Determine the [x, y] coordinate at the center of the cell enclosing the given text.  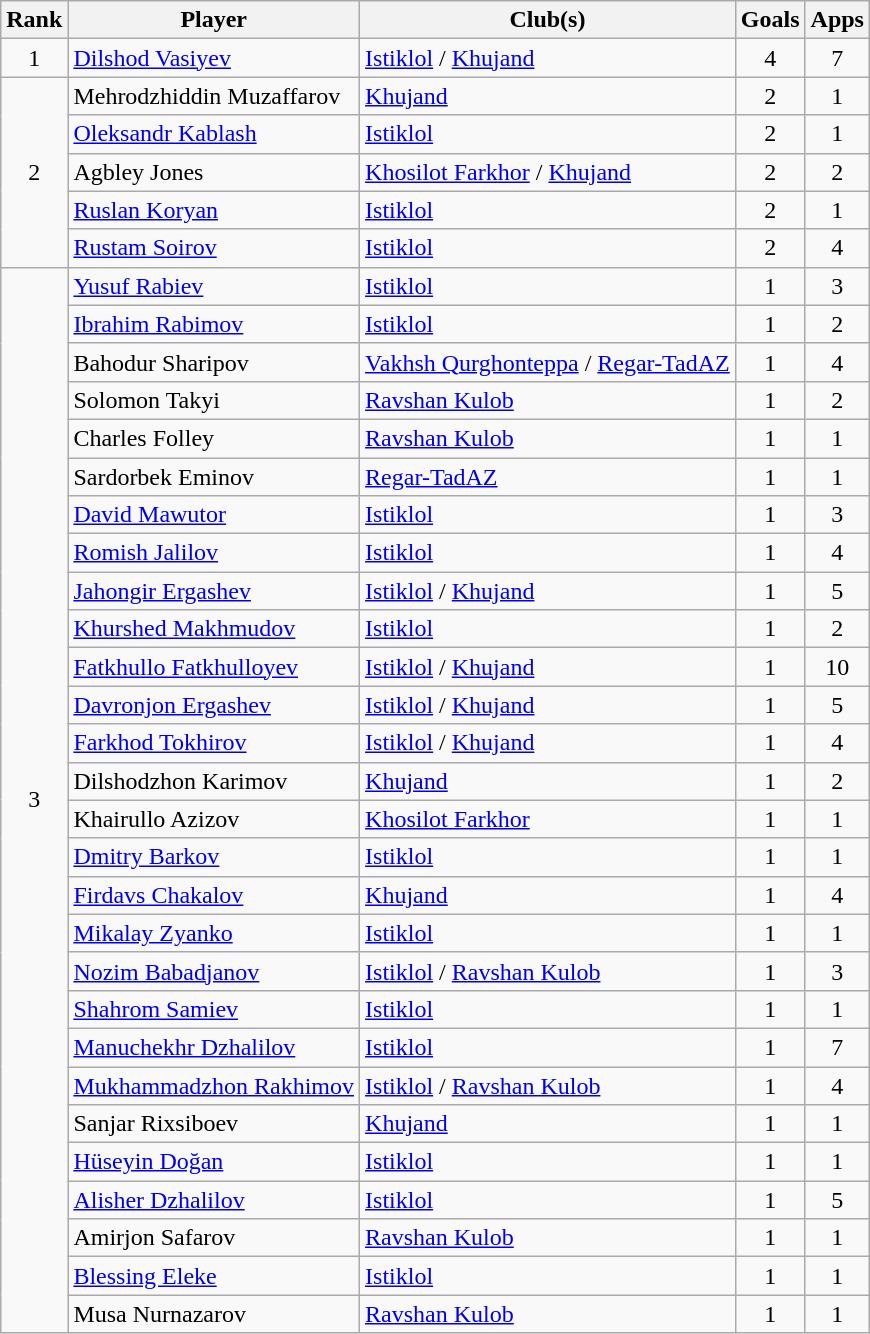
Khosilot Farkhor / Khujand [548, 172]
Mehrodzhiddin Muzaffarov [214, 96]
Bahodur Sharipov [214, 362]
Khurshed Makhmudov [214, 629]
Nozim Babadjanov [214, 971]
Regar-TadAZ [548, 477]
Fatkhullo Fatkhulloyev [214, 667]
Yusuf Rabiev [214, 286]
Charles Folley [214, 438]
Oleksandr Kablash [214, 134]
David Mawutor [214, 515]
10 [837, 667]
Mikalay Zyanko [214, 933]
Firdavs Chakalov [214, 895]
Rustam Soirov [214, 248]
Farkhod Tokhirov [214, 743]
Hüseyin Doğan [214, 1162]
Manuchekhr Dzhalilov [214, 1047]
Agbley Jones [214, 172]
Dmitry Barkov [214, 857]
Shahrom Samiev [214, 1009]
Sardorbek Eminov [214, 477]
Davronjon Ergashev [214, 705]
Player [214, 20]
Vakhsh Qurghonteppa / Regar-TadAZ [548, 362]
Sanjar Rixsiboev [214, 1124]
Club(s) [548, 20]
Alisher Dzhalilov [214, 1200]
Rank [34, 20]
Khosilot Farkhor [548, 819]
Mukhammadzhon Rakhimov [214, 1085]
Goals [770, 20]
Blessing Eleke [214, 1276]
Jahongir Ergashev [214, 591]
Solomon Takyi [214, 400]
Ibrahim Rabimov [214, 324]
Romish Jalilov [214, 553]
Musa Nurnazarov [214, 1314]
Amirjon Safarov [214, 1238]
Ruslan Koryan [214, 210]
Dilshodzhon Karimov [214, 781]
Khairullo Azizov [214, 819]
Dilshod Vasiyev [214, 58]
Apps [837, 20]
